Determine the [X, Y] coordinate at the center of the cell enclosing the given text.  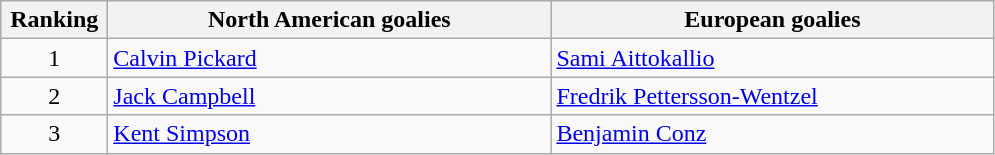
Jack Campbell [330, 96]
Kent Simpson [330, 134]
European goalies [772, 20]
Benjamin Conz [772, 134]
North American goalies [330, 20]
Fredrik Pettersson-Wentzel [772, 96]
3 [54, 134]
1 [54, 58]
Calvin Pickard [330, 58]
2 [54, 96]
Ranking [54, 20]
Sami Aittokallio [772, 58]
